Extract the [x, y] coordinate from the center of the cell holding the provided text.  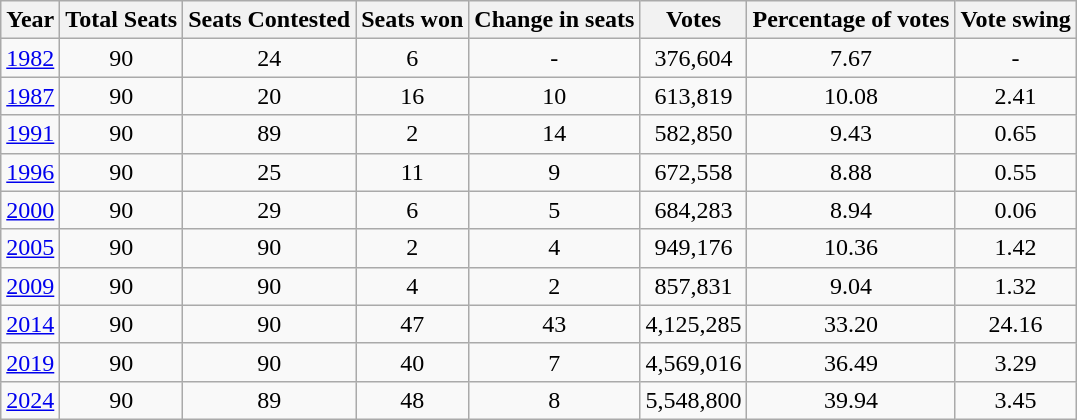
9.43 [851, 134]
10 [554, 96]
14 [554, 134]
24 [270, 58]
24.16 [1016, 324]
29 [270, 210]
684,283 [694, 210]
1987 [30, 96]
857,831 [694, 286]
2.41 [1016, 96]
33.20 [851, 324]
2005 [30, 248]
3.29 [1016, 362]
Total Seats [122, 20]
Percentage of votes [851, 20]
5 [554, 210]
20 [270, 96]
2000 [30, 210]
5,548,800 [694, 400]
1982 [30, 58]
1991 [30, 134]
1996 [30, 172]
0.55 [1016, 172]
10.08 [851, 96]
2009 [30, 286]
2014 [30, 324]
Votes [694, 20]
8.88 [851, 172]
11 [412, 172]
949,176 [694, 248]
Seats Contested [270, 20]
0.06 [1016, 210]
3.45 [1016, 400]
Vote swing [1016, 20]
0.65 [1016, 134]
582,850 [694, 134]
4,569,016 [694, 362]
9.04 [851, 286]
40 [412, 362]
2024 [30, 400]
43 [554, 324]
9 [554, 172]
7 [554, 362]
2019 [30, 362]
8.94 [851, 210]
672,558 [694, 172]
376,604 [694, 58]
25 [270, 172]
16 [412, 96]
Change in seats [554, 20]
7.67 [851, 58]
1.32 [1016, 286]
613,819 [694, 96]
48 [412, 400]
Seats won [412, 20]
36.49 [851, 362]
39.94 [851, 400]
10.36 [851, 248]
4,125,285 [694, 324]
8 [554, 400]
Year [30, 20]
47 [412, 324]
1.42 [1016, 248]
